Return the (x, y) coordinate for the center point of the cell that contains the specified text.  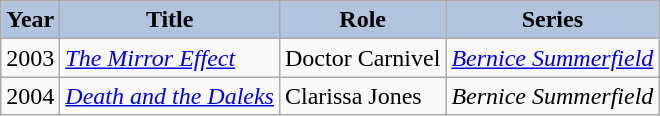
Series (552, 20)
Role (362, 20)
Title (170, 20)
Doctor Carnivel (362, 58)
Clarissa Jones (362, 96)
2003 (30, 58)
Year (30, 20)
2004 (30, 96)
The Mirror Effect (170, 58)
Death and the Daleks (170, 96)
